From the cell containing the given text, extract its center point as [x, y] coordinate. 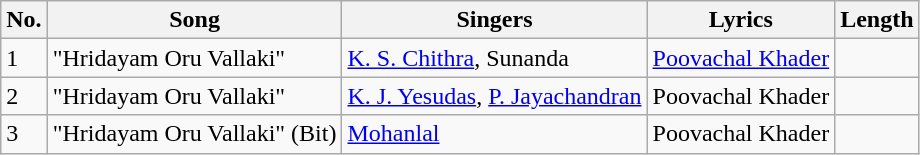
Length [877, 20]
"Hridayam Oru Vallaki" (Bit) [194, 134]
K. J. Yesudas, P. Jayachandran [494, 96]
2 [24, 96]
Lyrics [741, 20]
Singers [494, 20]
Mohanlal [494, 134]
Song [194, 20]
3 [24, 134]
1 [24, 58]
No. [24, 20]
K. S. Chithra, Sunanda [494, 58]
